Detect which cell encompasses the target text, then output its (X, Y) center coordinate. 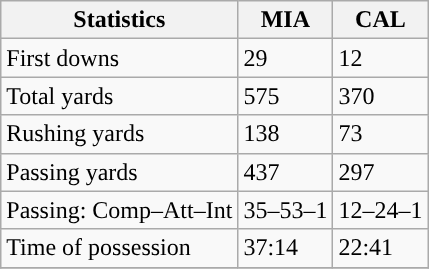
12–24–1 (380, 210)
First downs (120, 58)
575 (286, 96)
Passing yards (120, 172)
Statistics (120, 20)
Time of possession (120, 248)
37:14 (286, 248)
29 (286, 58)
Total yards (120, 96)
22:41 (380, 248)
Passing: Comp–Att–Int (120, 210)
Rushing yards (120, 134)
138 (286, 134)
297 (380, 172)
12 (380, 58)
437 (286, 172)
35–53–1 (286, 210)
MIA (286, 20)
370 (380, 96)
73 (380, 134)
CAL (380, 20)
